Output the [X, Y] coordinate of the center of the cell containing the given text.  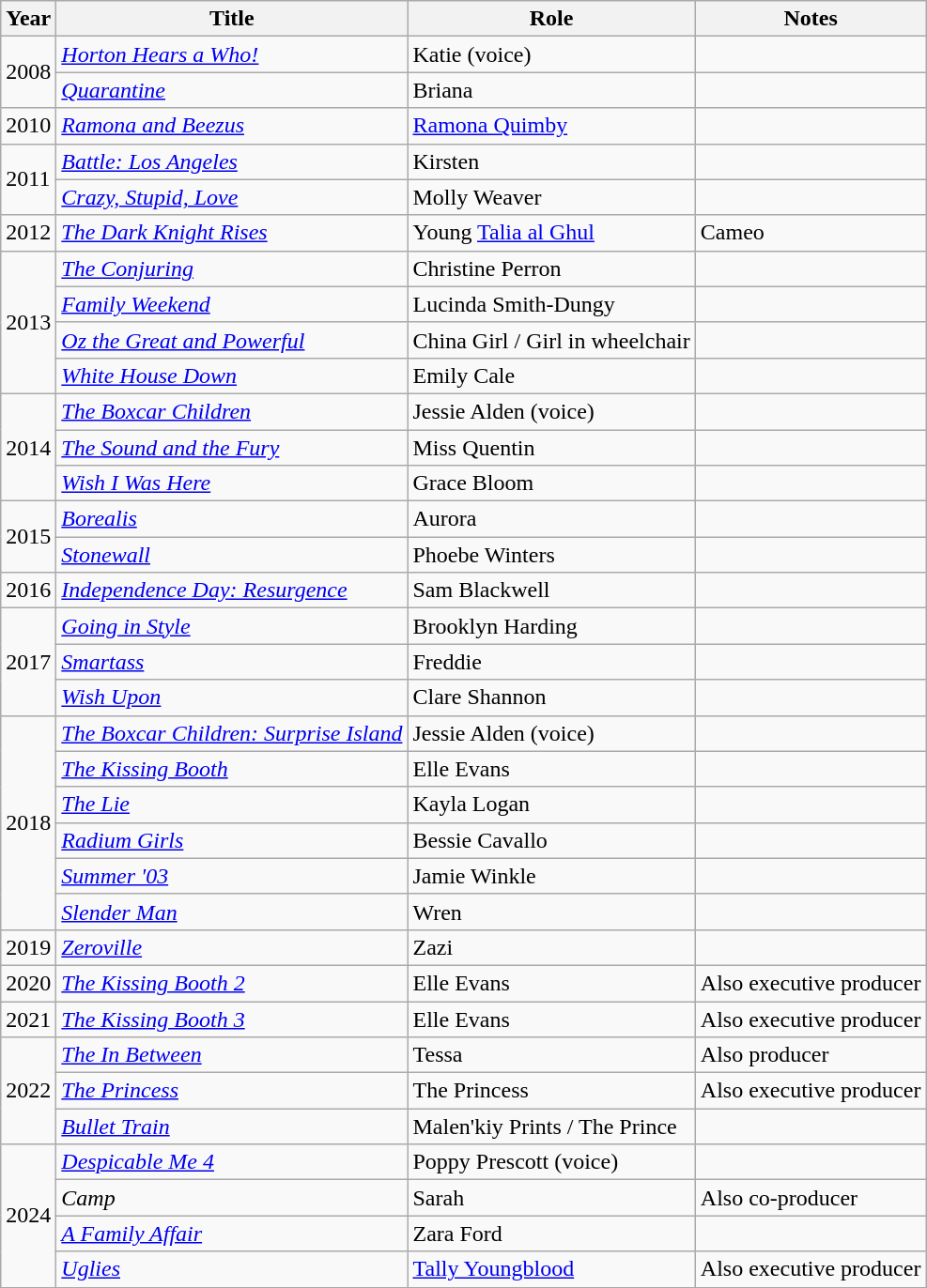
Malen'kiy Prints / The Prince [551, 1127]
2024 [28, 1216]
Horton Hears a Who! [232, 54]
Also producer [811, 1055]
The Conjuring [232, 268]
Cameo [811, 233]
Poppy Prescott (voice) [551, 1162]
The Boxcar Children [232, 411]
2011 [28, 179]
Clare Shannon [551, 698]
Bullet Train [232, 1127]
Family Weekend [232, 304]
Role [551, 19]
Smartass [232, 662]
Freddie [551, 662]
2013 [28, 322]
The In Between [232, 1055]
The Kissing Booth 2 [232, 983]
Sarah [551, 1198]
2019 [28, 947]
Oz the Great and Powerful [232, 340]
2014 [28, 447]
White House Down [232, 376]
2010 [28, 126]
Aurora [551, 519]
The Boxcar Children: Surprise Island [232, 733]
Miss Quentin [551, 448]
Quarantine [232, 90]
Lucinda Smith-Dungy [551, 304]
Bessie Cavallo [551, 840]
Ramona Quimby [551, 126]
Tally Youngblood [551, 1269]
Borealis [232, 519]
Also co-producer [811, 1198]
Kirsten [551, 161]
Slender Man [232, 912]
Katie (voice) [551, 54]
Crazy, Stupid, Love [232, 197]
2008 [28, 72]
Tessa [551, 1055]
Zeroville [232, 947]
Camp [232, 1198]
Grace Bloom [551, 483]
Going in Style [232, 626]
China Girl / Girl in wheelchair [551, 340]
Radium Girls [232, 840]
The Kissing Booth [232, 769]
2020 [28, 983]
2015 [28, 537]
The Kissing Booth 3 [232, 1019]
Wish Upon [232, 698]
2021 [28, 1019]
Summer '03 [232, 876]
Jamie Winkle [551, 876]
Young Talia al Ghul [551, 233]
Molly Weaver [551, 197]
2012 [28, 233]
Brooklyn Harding [551, 626]
Wren [551, 912]
2017 [28, 662]
The Lie [232, 805]
Christine Perron [551, 268]
Uglies [232, 1269]
2016 [28, 590]
The Dark Knight Rises [232, 233]
Independence Day: Resurgence [232, 590]
Sam Blackwell [551, 590]
Wish I Was Here [232, 483]
2018 [28, 822]
Kayla Logan [551, 805]
Despicable Me 4 [232, 1162]
Battle: Los Angeles [232, 161]
Ramona and Beezus [232, 126]
Emily Cale [551, 376]
Phoebe Winters [551, 555]
A Family Affair [232, 1234]
Notes [811, 19]
Zazi [551, 947]
Zara Ford [551, 1234]
Title [232, 19]
The Sound and the Fury [232, 448]
Briana [551, 90]
Stonewall [232, 555]
Year [28, 19]
2022 [28, 1091]
